For the text-containing cell, return its midpoint in (X, Y) coordinate format. 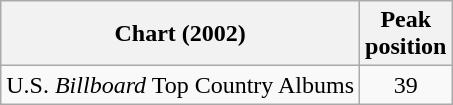
Peakposition (406, 34)
U.S. Billboard Top Country Albums (180, 85)
39 (406, 85)
Chart (2002) (180, 34)
